Pinpoint the cell where the given text exists, returning its (x, y) midpoint coordinate. 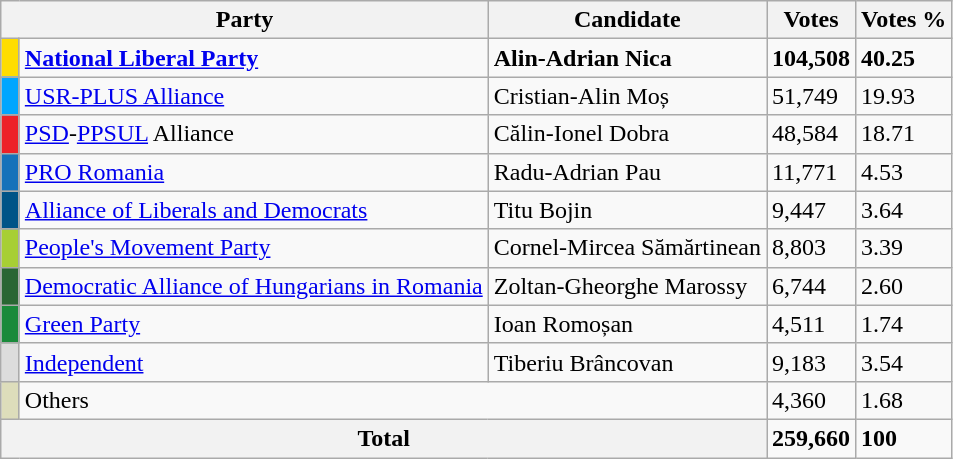
18.71 (904, 134)
Green Party (254, 324)
Democratic Alliance of Hungarians in Romania (254, 286)
Cristian-Alin Moș (627, 96)
1.68 (904, 400)
19.93 (904, 96)
3.54 (904, 362)
USR-PLUS Alliance (254, 96)
Alliance of Liberals and Democrats (254, 210)
48,584 (812, 134)
3.64 (904, 210)
9,447 (812, 210)
Cornel-Mircea Sămărtinean (627, 248)
11,771 (812, 172)
Zoltan-Gheorghe Marossy (627, 286)
Party (244, 20)
Tiberiu Brâncovan (627, 362)
PSD-PPSUL Alliance (254, 134)
People's Movement Party (254, 248)
Titu Bojin (627, 210)
Votes % (904, 20)
National Liberal Party (254, 58)
100 (904, 438)
Radu-Adrian Pau (627, 172)
Călin-Ionel Dobra (627, 134)
259,660 (812, 438)
Others (392, 400)
PRO Romania (254, 172)
3.39 (904, 248)
51,749 (812, 96)
Ioan Romoșan (627, 324)
40.25 (904, 58)
Total (384, 438)
9,183 (812, 362)
Candidate (627, 20)
4,360 (812, 400)
Alin-Adrian Nica (627, 58)
4,511 (812, 324)
8,803 (812, 248)
4.53 (904, 172)
Votes (812, 20)
6,744 (812, 286)
2.60 (904, 286)
104,508 (812, 58)
Independent (254, 362)
1.74 (904, 324)
